From the cell containing the given text, extract its center point as (x, y) coordinate. 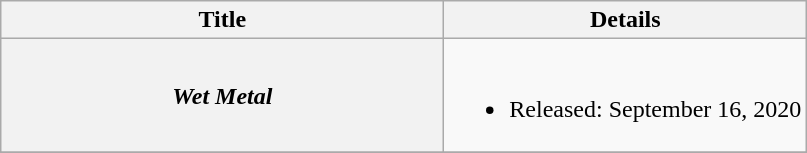
Details (626, 20)
Wet Metal (222, 96)
Released: September 16, 2020 (626, 96)
Title (222, 20)
